Pinpoint the cell where the given text exists, returning its [X, Y] midpoint coordinate. 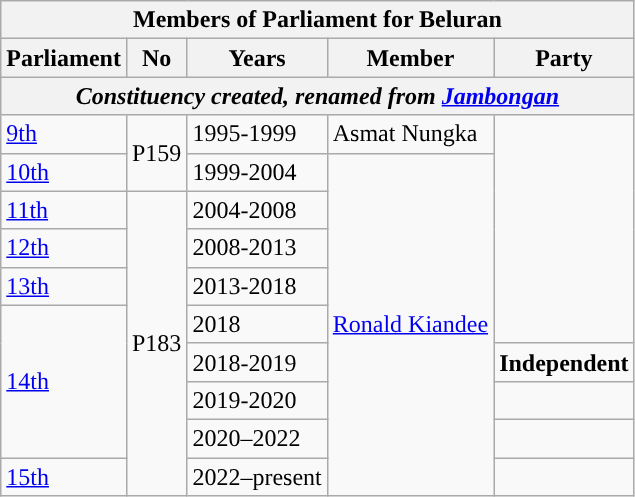
9th [64, 134]
Independent [564, 362]
Asmat Nungka [410, 134]
2013-2018 [257, 286]
2008-2013 [257, 248]
2004-2008 [257, 210]
Parliament [64, 58]
Member [410, 58]
Members of Parliament for Beluran [318, 20]
10th [64, 172]
2020–2022 [257, 438]
1995-1999 [257, 134]
P159 [156, 153]
12th [64, 248]
Ronald Kiandee [410, 324]
2022–present [257, 477]
Constituency created, renamed from Jambongan [318, 96]
P183 [156, 343]
13th [64, 286]
2018 [257, 324]
11th [64, 210]
14th [64, 381]
Years [257, 58]
2018-2019 [257, 362]
Party [564, 58]
1999-2004 [257, 172]
No [156, 58]
15th [64, 477]
2019-2020 [257, 400]
